Detect which cell encompasses the target text, then output its (x, y) center coordinate. 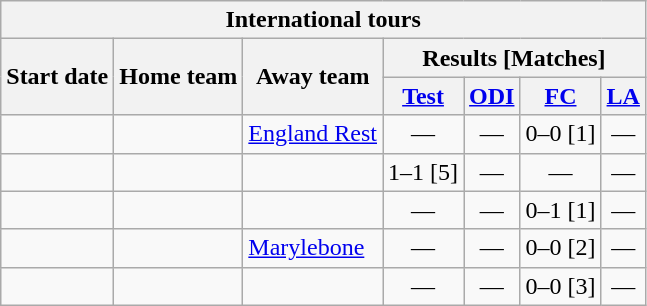
0–1 [1] (560, 210)
Away team (313, 77)
Home team (178, 77)
Results [Matches] (514, 58)
0–0 [1] (560, 134)
1–1 [5] (424, 172)
0–0 [3] (560, 286)
Test (424, 96)
ODI (492, 96)
International tours (324, 20)
Start date (58, 77)
0–0 [2] (560, 248)
Marylebone (313, 248)
LA (623, 96)
FC (560, 96)
England Rest (313, 134)
